Extract the [x, y] coordinate from the center of the cell holding the provided text.  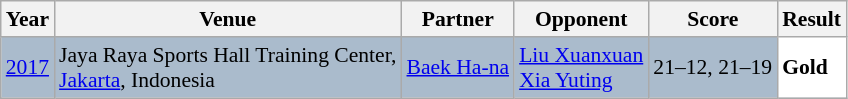
Partner [458, 19]
21–12, 21–19 [712, 68]
Liu Xuanxuan Xia Yuting [581, 68]
Score [712, 19]
Gold [812, 68]
Opponent [581, 19]
Venue [228, 19]
Year [28, 19]
2017 [28, 68]
Result [812, 19]
Baek Ha-na [458, 68]
Jaya Raya Sports Hall Training Center,Jakarta, Indonesia [228, 68]
